Extract the [X, Y] coordinate from the center of the cell holding the provided text.  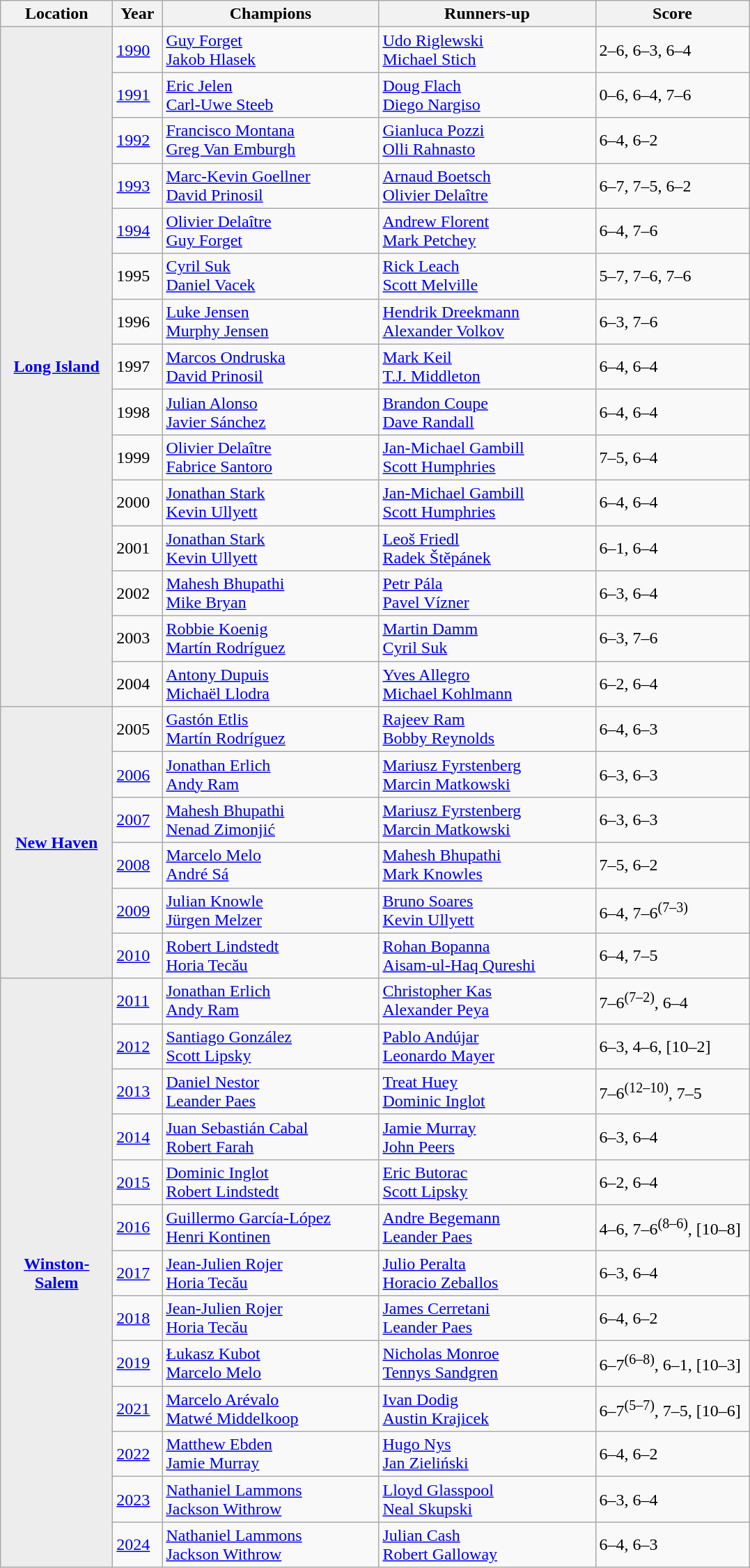
2006 [138, 774]
2010 [138, 955]
2004 [138, 684]
Winston-Salem [57, 1273]
2019 [138, 1363]
2021 [138, 1409]
Martin Damm Cyril Suk [487, 639]
1994 [138, 231]
Marcos Ondruska David Prinosil [270, 366]
2008 [138, 865]
Marcelo Arévalo Matwé Middelkoop [270, 1409]
2003 [138, 639]
Matthew Ebden Jamie Murray [270, 1454]
1993 [138, 185]
5–7, 7–6, 7–6 [673, 276]
1991 [138, 95]
Pablo Andújar Leonardo Mayer [487, 1046]
Nicholas Monroe Tennys Sandgren [487, 1363]
Champions [270, 14]
Andre Begemann Leander Paes [487, 1227]
2017 [138, 1273]
Year [138, 14]
6–4, 7–6 [673, 231]
Antony Dupuis Michaël Llodra [270, 684]
1992 [138, 141]
1990 [138, 50]
6–7(6–8), 6–1, [10–3] [673, 1363]
Robbie Koenig Martín Rodríguez [270, 639]
2015 [138, 1182]
Guillermo García-López Henri Kontinen [270, 1227]
Mahesh Bhupathi Mike Bryan [270, 593]
2022 [138, 1454]
Julian Alonso Javier Sánchez [270, 412]
Luke Jensen Murphy Jensen [270, 322]
6–1, 6–4 [673, 547]
2018 [138, 1319]
Dominic Inglot Robert Lindstedt [270, 1182]
Rajeev Ram Bobby Reynolds [487, 730]
Location [57, 14]
Brandon Coupe Dave Randall [487, 412]
Petr Pála Pavel Vízner [487, 593]
2023 [138, 1500]
Marcelo Melo André Sá [270, 865]
Łukasz Kubot Marcelo Melo [270, 1363]
Runners-up [487, 14]
2013 [138, 1092]
Julian Knowle Jürgen Melzer [270, 911]
Francisco Montana Greg Van Emburgh [270, 141]
1995 [138, 276]
Santiago González Scott Lipsky [270, 1046]
0–6, 6–4, 7–6 [673, 95]
Mahesh Bhupathi Mark Knowles [487, 865]
Jamie Murray John Peers [487, 1136]
Eric Jelen Carl-Uwe Steeb [270, 95]
Olivier Delaître Fabrice Santoro [270, 457]
Ivan Dodig Austin Krajicek [487, 1409]
7–5, 6–2 [673, 865]
2012 [138, 1046]
1996 [138, 322]
James Cerretani Leander Paes [487, 1319]
Marc-Kevin Goellner David Prinosil [270, 185]
New Haven [57, 842]
2002 [138, 593]
2001 [138, 547]
7–6(7–2), 6–4 [673, 1001]
Rick Leach Scott Melville [487, 276]
Eric Butorac Scott Lipsky [487, 1182]
4–6, 7–6(8–6), [10–8] [673, 1227]
Gianluca Pozzi Olli Rahnasto [487, 141]
7–5, 6–4 [673, 457]
1999 [138, 457]
Rohan Bopanna Aisam-ul-Haq Qureshi [487, 955]
Doug Flach Diego Nargiso [487, 95]
Juan Sebastián Cabal Robert Farah [270, 1136]
Score [673, 14]
Robert Lindstedt Horia Tecău [270, 955]
Hendrik Dreekmann Alexander Volkov [487, 322]
Leoš Friedl Radek Štěpánek [487, 547]
2000 [138, 503]
2016 [138, 1227]
6–4, 7–5 [673, 955]
Yves Allegro Michael Kohlmann [487, 684]
6–7, 7–5, 6–2 [673, 185]
2011 [138, 1001]
2–6, 6–3, 6–4 [673, 50]
Udo Riglewski Michael Stich [487, 50]
6–3, 4–6, [10–2] [673, 1046]
Julio Peralta Horacio Zeballos [487, 1273]
Mark Keil T.J. Middleton [487, 366]
Christopher Kas Alexander Peya [487, 1001]
7–6(12–10), 7–5 [673, 1092]
2014 [138, 1136]
Long Island [57, 367]
1997 [138, 366]
Daniel Nestor Leander Paes [270, 1092]
2007 [138, 820]
Arnaud Boetsch Olivier Delaître [487, 185]
1998 [138, 412]
Olivier Delaître Guy Forget [270, 231]
Cyril Suk Daniel Vacek [270, 276]
Mahesh Bhupathi Nenad Zimonjić [270, 820]
Lloyd Glasspool Neal Skupski [487, 1500]
Bruno Soares Kevin Ullyett [487, 911]
2024 [138, 1544]
Hugo Nys Jan Zieliński [487, 1454]
6–4, 7–6(7–3) [673, 911]
2009 [138, 911]
Julian Cash Robert Galloway [487, 1544]
6–7(5–7), 7–5, [10–6] [673, 1409]
2005 [138, 730]
Andrew Florent Mark Petchey [487, 231]
Guy Forget Jakob Hlasek [270, 50]
Gastón Etlis Martín Rodríguez [270, 730]
Treat Huey Dominic Inglot [487, 1092]
